Scan for the cell matching the given text and deliver its (X, Y) coordinate at center. 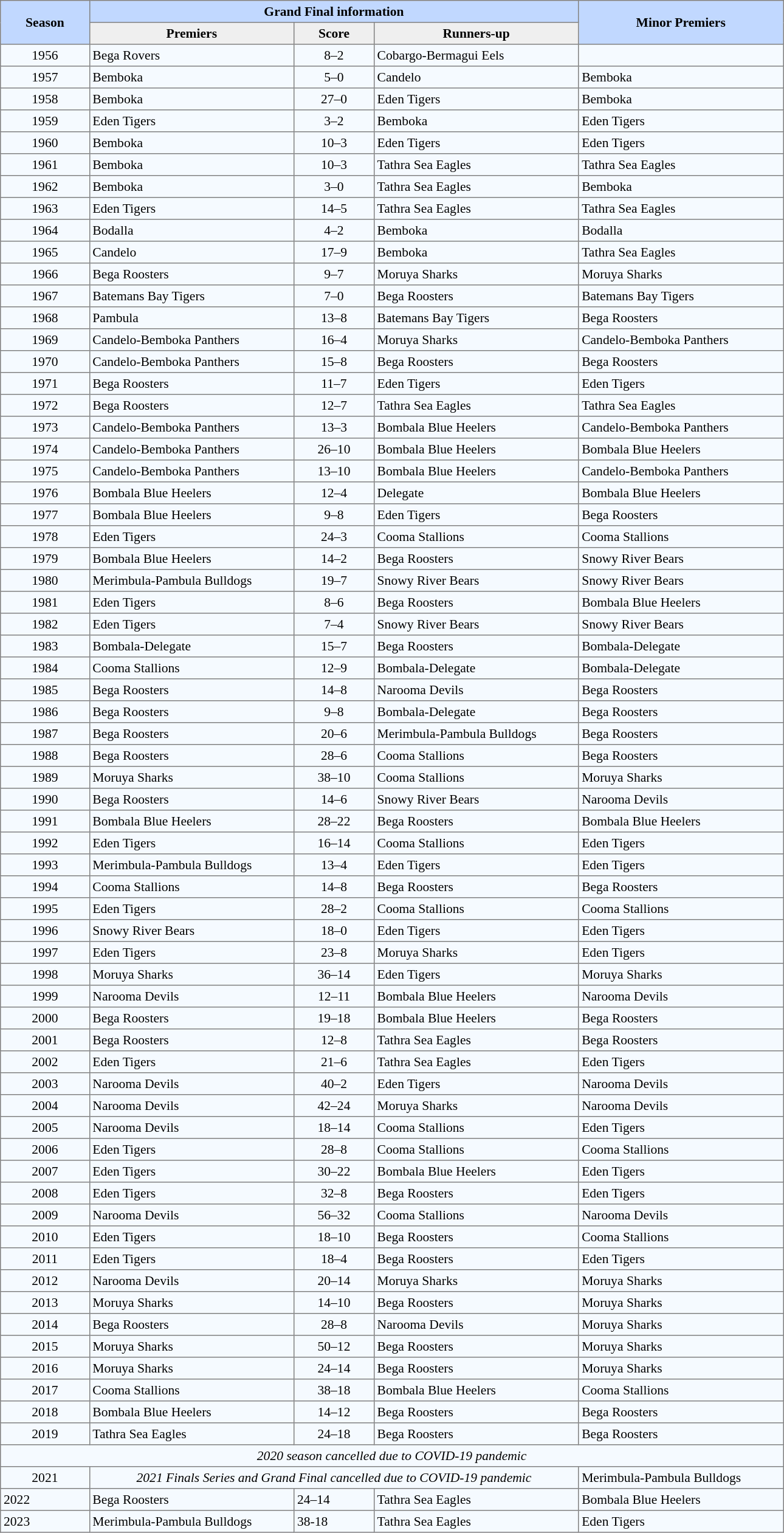
1978 (45, 537)
56–32 (334, 1215)
14–6 (334, 799)
18–0 (334, 931)
2011 (45, 1259)
28–6 (334, 756)
50–12 (334, 1346)
1963 (45, 208)
2017 (45, 1390)
13–10 (334, 471)
1982 (45, 624)
2021 (45, 1478)
Pambula (192, 318)
8–6 (334, 602)
1990 (45, 799)
11–7 (334, 384)
30–22 (334, 1171)
1984 (45, 668)
1983 (45, 646)
14–10 (334, 1303)
8–2 (334, 55)
12–8 (334, 1040)
1976 (45, 493)
5–0 (334, 77)
1960 (45, 143)
12–7 (334, 405)
1989 (45, 777)
38–18 (334, 1390)
Season (45, 22)
2004 (45, 1106)
28–2 (334, 909)
21–6 (334, 1062)
1995 (45, 909)
38–10 (334, 777)
2000 (45, 1018)
18–14 (334, 1128)
Delegate (476, 493)
1959 (45, 121)
Premiers (192, 33)
1957 (45, 77)
1966 (45, 274)
20–14 (334, 1281)
14–5 (334, 208)
18–10 (334, 1237)
1979 (45, 559)
2010 (45, 1237)
2015 (45, 1346)
1980 (45, 580)
1970 (45, 362)
2014 (45, 1325)
1958 (45, 99)
1961 (45, 165)
40–2 (334, 1084)
1977 (45, 515)
2002 (45, 1062)
2023 (45, 1521)
1986 (45, 712)
1981 (45, 602)
3–2 (334, 121)
1969 (45, 340)
13–3 (334, 427)
2001 (45, 1040)
12–4 (334, 493)
16–14 (334, 843)
27–0 (334, 99)
9–7 (334, 274)
2019 (45, 1434)
1965 (45, 252)
2006 (45, 1149)
14–12 (334, 1412)
2008 (45, 1193)
1985 (45, 690)
Runners-up (476, 33)
2016 (45, 1368)
13–8 (334, 318)
2009 (45, 1215)
15–8 (334, 362)
1998 (45, 974)
1956 (45, 55)
28–22 (334, 821)
2012 (45, 1281)
2013 (45, 1303)
2020 season cancelled due to COVID-19 pandemic (392, 1456)
4–2 (334, 230)
2018 (45, 1412)
32–8 (334, 1193)
1971 (45, 384)
1968 (45, 318)
Score (334, 33)
1994 (45, 887)
Grand Final information (334, 12)
2005 (45, 1128)
14–2 (334, 559)
1992 (45, 843)
Cobargo-Bermagui Eels (476, 55)
26–10 (334, 449)
Minor Premiers (681, 22)
1991 (45, 821)
17–9 (334, 252)
1972 (45, 405)
3–0 (334, 187)
13–4 (334, 865)
1993 (45, 865)
15–7 (334, 646)
36–14 (334, 974)
19–7 (334, 580)
1975 (45, 471)
1967 (45, 296)
42–24 (334, 1106)
1997 (45, 953)
Bega Rovers (192, 55)
12–11 (334, 996)
23–8 (334, 953)
2021 Finals Series and Grand Final cancelled due to COVID-19 pandemic (334, 1478)
16–4 (334, 340)
18–4 (334, 1259)
19–18 (334, 1018)
2003 (45, 1084)
7–0 (334, 296)
1987 (45, 734)
38-18 (334, 1521)
1988 (45, 756)
2007 (45, 1171)
24–3 (334, 537)
1996 (45, 931)
1973 (45, 427)
1962 (45, 187)
7–4 (334, 624)
1964 (45, 230)
2022 (45, 1500)
1999 (45, 996)
12–9 (334, 668)
1974 (45, 449)
24–18 (334, 1434)
20–6 (334, 734)
